Determine the [X, Y] coordinate at the center of the cell enclosing the given text.  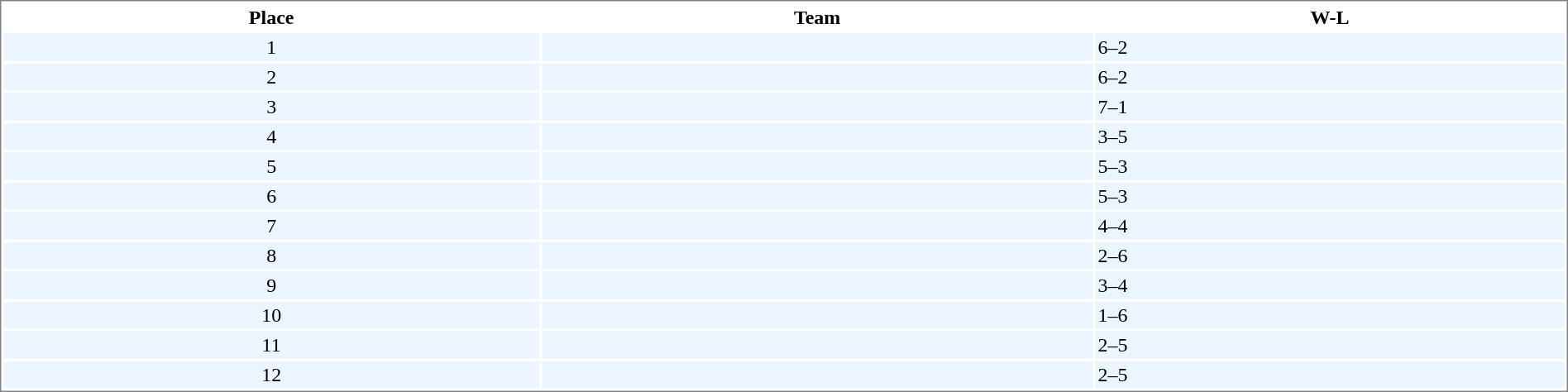
12 [271, 374]
1–6 [1330, 314]
5 [271, 165]
3–5 [1330, 136]
3–4 [1330, 284]
4–4 [1330, 225]
3 [271, 106]
8 [271, 255]
Team [817, 17]
7 [271, 225]
4 [271, 136]
10 [271, 314]
6 [271, 195]
9 [271, 284]
7–1 [1330, 106]
Place [271, 17]
2–6 [1330, 255]
11 [271, 344]
W-L [1330, 17]
2 [271, 76]
1 [271, 46]
